From the cell containing the given text, extract its center point as (X, Y) coordinate. 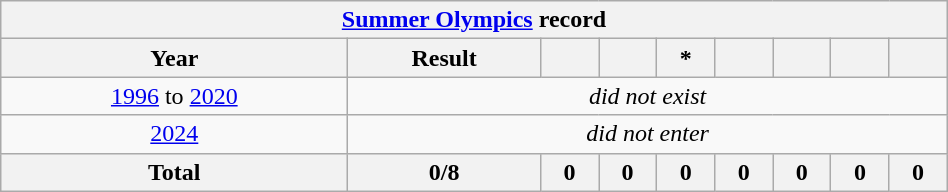
* (686, 58)
did not exist (648, 96)
2024 (174, 134)
0/8 (444, 172)
Year (174, 58)
Total (174, 172)
1996 to 2020 (174, 96)
Summer Olympics record (474, 20)
did not enter (648, 134)
Result (444, 58)
